Return [X, Y] of the center of cell containing provided text 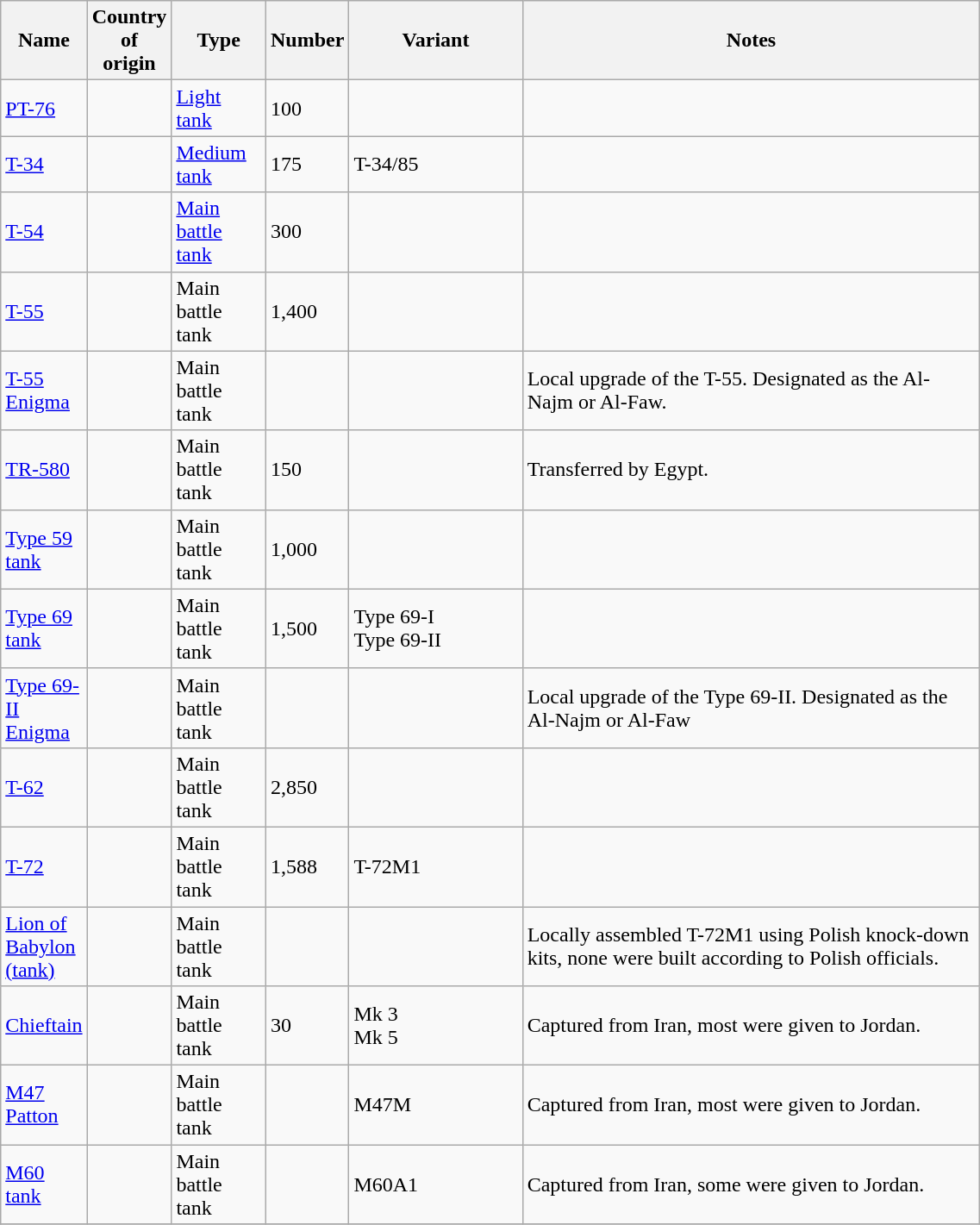
T-54 [44, 232]
Mk 3Mk 5 [436, 1026]
1,500 [307, 628]
Captured from Iran, some were given to Jordan. [752, 1184]
T-72 [44, 866]
2,850 [307, 787]
Name [44, 41]
Type 59 tank [44, 549]
T-72M1 [436, 866]
100 [307, 109]
175 [307, 164]
Light tank [219, 109]
Country of origin [129, 41]
Type 69 tank [44, 628]
M47M [436, 1105]
1,000 [307, 549]
Chieftain [44, 1026]
Transferred by Egypt. [752, 470]
300 [307, 232]
1,400 [307, 311]
Variant [436, 41]
Locally assembled T-72M1 using Polish knock-down kits, none were built according to Polish officials. [752, 947]
150 [307, 470]
M47 Patton [44, 1105]
1,588 [307, 866]
Number [307, 41]
M60A1 [436, 1184]
Notes [752, 41]
Type 69-II Enigma [44, 708]
M60 tank [44, 1184]
Local upgrade of the T-55. Designated as the Al-Najm or Al-Faw. [752, 391]
Local upgrade of the Type 69-II. Designated as the Al-Najm or Al-Faw [752, 708]
T-34/85 [436, 164]
T-55 Enigma [44, 391]
Type 69-I Type 69-II [436, 628]
Medium tank [219, 164]
30 [307, 1026]
T-55 [44, 311]
T-62 [44, 787]
Lion of Babylon (tank) [44, 947]
TR-580 [44, 470]
T-34 [44, 164]
PT-76 [44, 109]
Type [219, 41]
